Detect which cell encompasses the target text, then output its (X, Y) center coordinate. 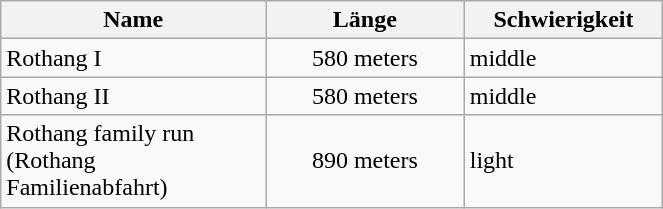
890 meters (366, 161)
Schwierigkeit (564, 20)
light (564, 161)
Rothang family run (Rothang Familienabfahrt) (134, 161)
Rothang II (134, 96)
Rothang I (134, 58)
Länge (366, 20)
Name (134, 20)
